Detect which cell encompasses the target text, then output its (x, y) center coordinate. 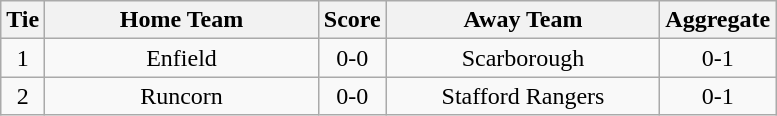
Aggregate (718, 20)
Score (352, 20)
Scarborough (523, 58)
1 (23, 58)
Enfield (182, 58)
Stafford Rangers (523, 96)
Runcorn (182, 96)
2 (23, 96)
Tie (23, 20)
Away Team (523, 20)
Home Team (182, 20)
